Output the [x, y] coordinate of the center of the cell containing the given text.  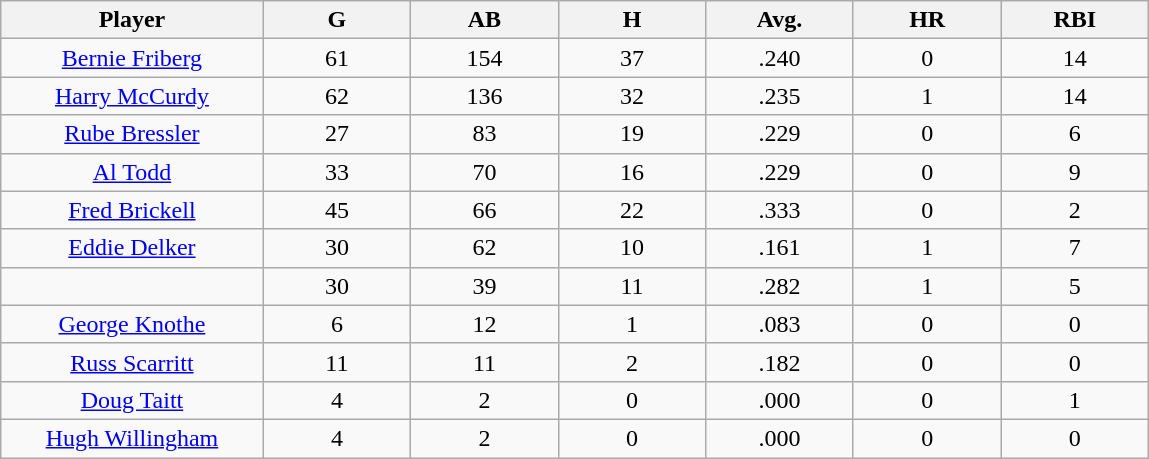
136 [485, 96]
.282 [780, 286]
45 [337, 210]
G [337, 20]
Avg. [780, 20]
9 [1075, 172]
H [632, 20]
19 [632, 134]
5 [1075, 286]
.161 [780, 248]
Hugh Willingham [132, 438]
Player [132, 20]
12 [485, 324]
32 [632, 96]
Rube Bressler [132, 134]
10 [632, 248]
.333 [780, 210]
Harry McCurdy [132, 96]
Fred Brickell [132, 210]
Russ Scarritt [132, 362]
37 [632, 58]
61 [337, 58]
22 [632, 210]
RBI [1075, 20]
27 [337, 134]
83 [485, 134]
70 [485, 172]
154 [485, 58]
39 [485, 286]
.235 [780, 96]
7 [1075, 248]
33 [337, 172]
HR [927, 20]
.240 [780, 58]
.083 [780, 324]
Eddie Delker [132, 248]
66 [485, 210]
Doug Taitt [132, 400]
AB [485, 20]
Bernie Friberg [132, 58]
.182 [780, 362]
George Knothe [132, 324]
Al Todd [132, 172]
16 [632, 172]
